Pinpoint the cell where the given text exists, returning its [X, Y] midpoint coordinate. 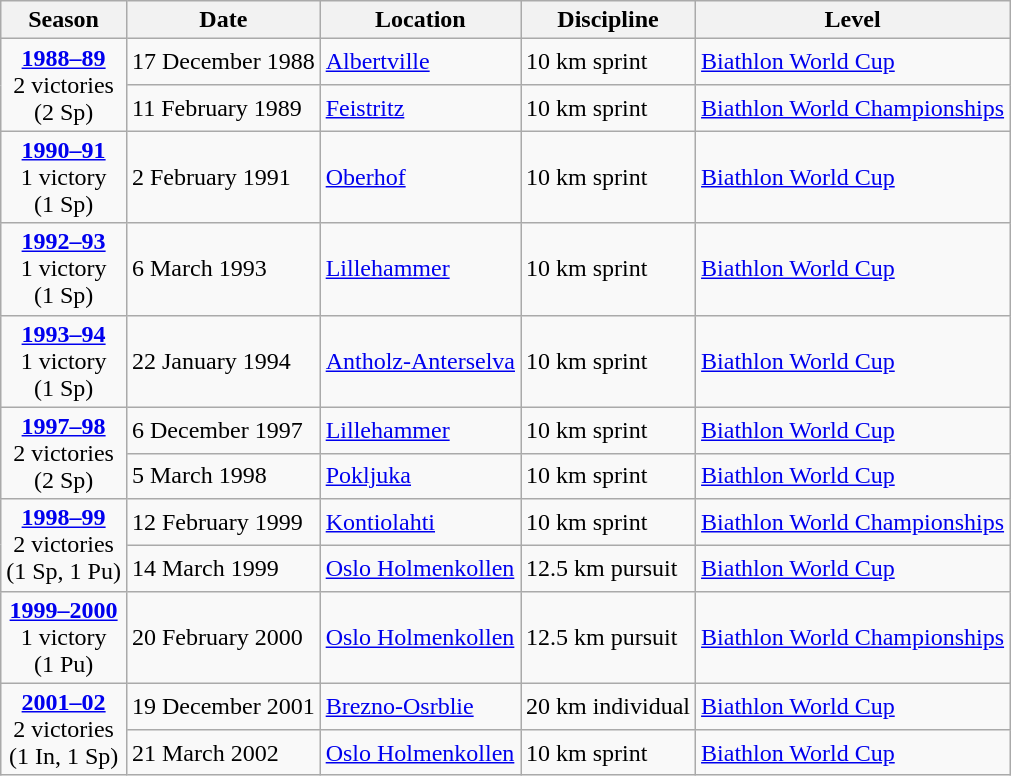
14 March 1999 [223, 568]
1992–93 1 victory (1 Sp) [64, 269]
Season [64, 20]
1990–91 1 victory (1 Sp) [64, 177]
22 January 1994 [223, 361]
1997–98 2 victories (2 Sp) [64, 453]
17 December 1988 [223, 62]
Discipline [608, 20]
Level [853, 20]
Oberhof [420, 177]
Pokljuka [420, 476]
1988–89 2 victories (2 Sp) [64, 85]
Feistritz [420, 108]
1993–94 1 victory (1 Sp) [64, 361]
Date [223, 20]
6 March 1993 [223, 269]
12 February 1999 [223, 522]
11 February 1989 [223, 108]
1999–2000 1 victory (1 Pu) [64, 637]
2001–02 2 victories (1 In, 1 Sp) [64, 729]
1998–99 2 victories (1 Sp, 1 Pu) [64, 545]
19 December 2001 [223, 706]
2 February 1991 [223, 177]
21 March 2002 [223, 752]
Antholz-Anterselva [420, 361]
Albertville [420, 62]
6 December 1997 [223, 430]
Kontiolahti [420, 522]
20 km individual [608, 706]
5 March 1998 [223, 476]
Location [420, 20]
20 February 2000 [223, 637]
Brezno-Osrblie [420, 706]
